Return the [x, y] coordinate for the center point of the cell that contains the specified text.  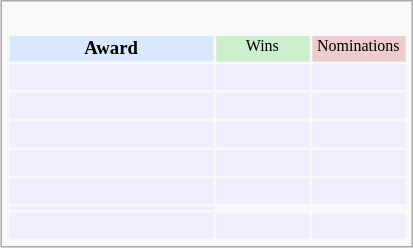
Nominations [358, 50]
Award [110, 50]
Wins [262, 50]
